Scan for the cell matching the given text and deliver its [X, Y] coordinate at center. 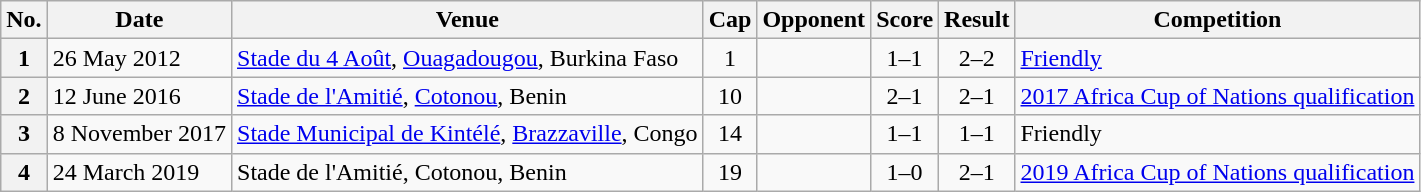
3 [24, 134]
2017 Africa Cup of Nations qualification [1218, 96]
26 May 2012 [139, 58]
2 [24, 96]
Stade Municipal de Kintélé, Brazzaville, Congo [468, 134]
24 March 2019 [139, 172]
10 [730, 96]
19 [730, 172]
1–0 [905, 172]
No. [24, 20]
Score [905, 20]
14 [730, 134]
12 June 2016 [139, 96]
2019 Africa Cup of Nations qualification [1218, 172]
Date [139, 20]
2–2 [977, 58]
Competition [1218, 20]
8 November 2017 [139, 134]
Cap [730, 20]
Venue [468, 20]
4 [24, 172]
Stade du 4 Août, Ouagadougou, Burkina Faso [468, 58]
Result [977, 20]
Opponent [814, 20]
